Search for the cell housing the specified text and yield its [X, Y] center coordinate. 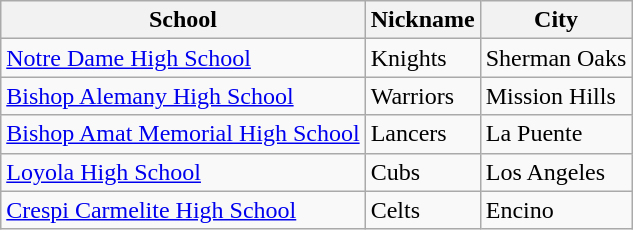
Bishop Amat Memorial High School [183, 134]
Sherman Oaks [556, 58]
Crespi Carmelite High School [183, 210]
La Puente [556, 134]
Lancers [422, 134]
Warriors [422, 96]
Cubs [422, 172]
Encino [556, 210]
School [183, 20]
Loyola High School [183, 172]
City [556, 20]
Knights [422, 58]
Mission Hills [556, 96]
Notre Dame High School [183, 58]
Los Angeles [556, 172]
Nickname [422, 20]
Bishop Alemany High School [183, 96]
Celts [422, 210]
